Pinpoint the cell where the given text exists, returning its (X, Y) midpoint coordinate. 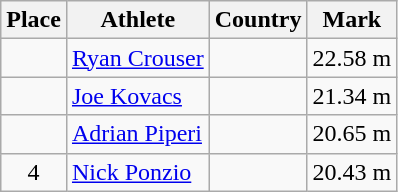
20.43 m (352, 172)
Nick Ponzio (138, 172)
Place (34, 20)
Joe Kovacs (138, 96)
22.58 m (352, 58)
Country (258, 20)
20.65 m (352, 134)
Mark (352, 20)
21.34 m (352, 96)
4 (34, 172)
Adrian Piperi (138, 134)
Athlete (138, 20)
Ryan Crouser (138, 58)
